For the text-containing cell, return its midpoint in [X, Y] coordinate format. 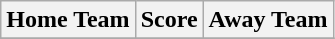
Home Team [68, 20]
Away Team [268, 20]
Score [169, 20]
